Search for the cell housing the specified text and yield its (x, y) center coordinate. 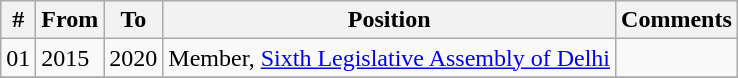
01 (18, 58)
# (18, 20)
Comments (677, 20)
From (70, 20)
Member, Sixth Legislative Assembly of Delhi (390, 58)
2015 (70, 58)
2020 (134, 58)
Position (390, 20)
To (134, 20)
